Detect which cell encompasses the target text, then output its [x, y] center coordinate. 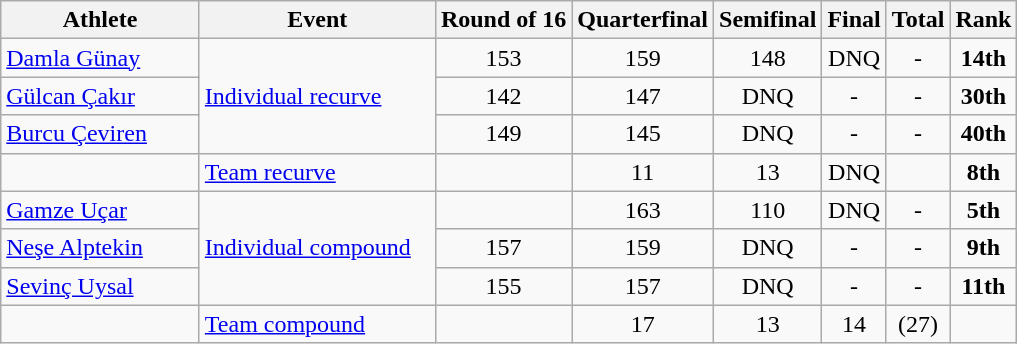
(27) [918, 324]
Quarterfinal [643, 20]
14th [984, 58]
Damla Günay [100, 58]
11 [643, 172]
153 [503, 58]
Rank [984, 20]
147 [643, 96]
Semifinal [768, 20]
Burcu Çeviren [100, 134]
40th [984, 134]
Individual compound [317, 248]
142 [503, 96]
110 [768, 210]
Team compound [317, 324]
145 [643, 134]
Gülcan Çakır [100, 96]
8th [984, 172]
14 [854, 324]
163 [643, 210]
148 [768, 58]
Team recurve [317, 172]
Total [918, 20]
5th [984, 210]
Gamze Uçar [100, 210]
Athlete [100, 20]
Round of 16 [503, 20]
Sevinç Uysal [100, 286]
30th [984, 96]
155 [503, 286]
11th [984, 286]
Neşe Alptekin [100, 248]
149 [503, 134]
Individual recurve [317, 96]
Final [854, 20]
9th [984, 248]
Event [317, 20]
17 [643, 324]
